Detect which cell encompasses the target text, then output its [X, Y] center coordinate. 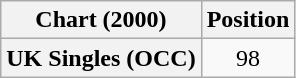
Position [248, 20]
Chart (2000) [101, 20]
98 [248, 58]
UK Singles (OCC) [101, 58]
